Return the (X, Y) coordinate for the center point of the cell that contains the specified text.  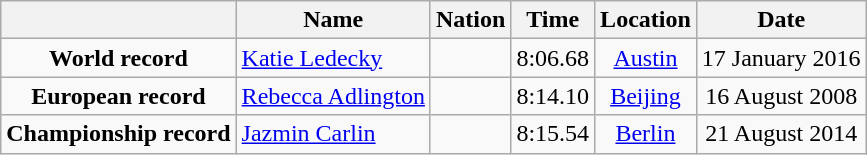
Beijing (646, 96)
Date (781, 20)
Berlin (646, 134)
European record (118, 96)
World record (118, 58)
21 August 2014 (781, 134)
Name (333, 20)
Location (646, 20)
Jazmin Carlin (333, 134)
Rebecca Adlington (333, 96)
Time (553, 20)
Championship record (118, 134)
Austin (646, 58)
8:14.10 (553, 96)
8:15.54 (553, 134)
16 August 2008 (781, 96)
17 January 2016 (781, 58)
Nation (470, 20)
8:06.68 (553, 58)
Katie Ledecky (333, 58)
